Capture the cell that displays the provided text and extract its [X, Y] central coordinate. 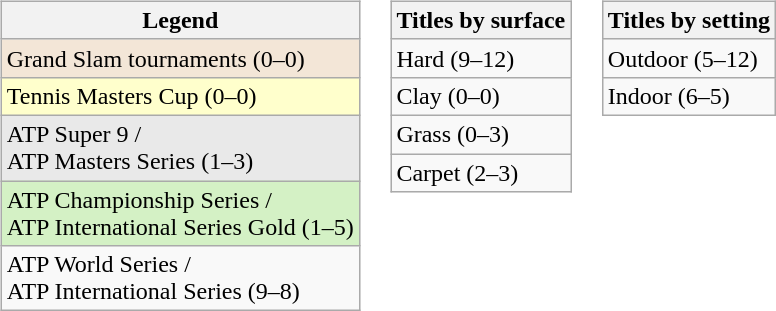
Titles by surface [481, 20]
ATP World Series /ATP International Series (9–8) [180, 278]
Clay (0–0) [481, 96]
ATP Super 9 /ATP Masters Series (1–3) [180, 148]
Grand Slam tournaments (0–0) [180, 58]
Hard (9–12) [481, 58]
Outdoor (5–12) [688, 58]
Indoor (6–5) [688, 96]
Grass (0–3) [481, 134]
Carpet (2–3) [481, 173]
ATP Championship Series /ATP International Series Gold (1–5) [180, 212]
Tennis Masters Cup (0–0) [180, 96]
Legend [180, 20]
Titles by setting [688, 20]
